Pinpoint the cell where the given text exists, returning its (X, Y) midpoint coordinate. 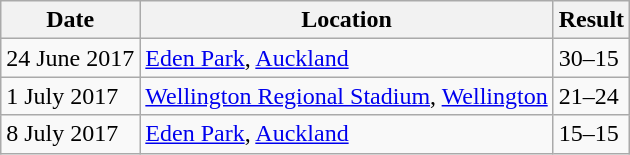
8 July 2017 (70, 134)
15–15 (591, 134)
24 June 2017 (70, 58)
30–15 (591, 58)
21–24 (591, 96)
Location (346, 20)
Date (70, 20)
Wellington Regional Stadium, Wellington (346, 96)
Result (591, 20)
1 July 2017 (70, 96)
